Capture the cell that displays the provided text and extract its [x, y] central coordinate. 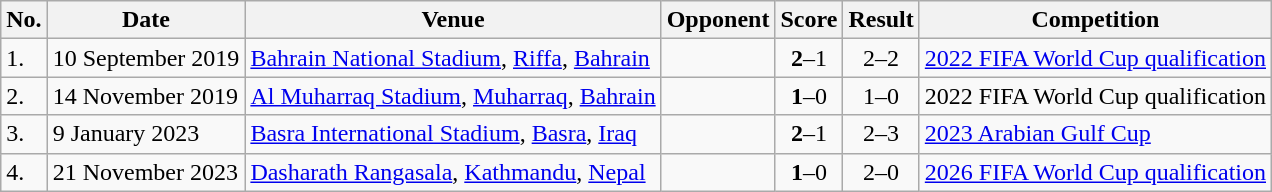
3. [24, 134]
Opponent [718, 20]
Date [146, 20]
Basra International Stadium, Basra, Iraq [453, 134]
10 September 2019 [146, 58]
1. [24, 58]
4. [24, 172]
21 November 2023 [146, 172]
Bahrain National Stadium, Riffa, Bahrain [453, 58]
Score [809, 20]
2023 Arabian Gulf Cup [1095, 134]
Result [881, 20]
9 January 2023 [146, 134]
Competition [1095, 20]
2–3 [881, 134]
2. [24, 96]
2–0 [881, 172]
14 November 2019 [146, 96]
No. [24, 20]
2–2 [881, 58]
Venue [453, 20]
Al Muharraq Stadium, Muharraq, Bahrain [453, 96]
Dasharath Rangasala, Kathmandu, Nepal [453, 172]
2026 FIFA World Cup qualification [1095, 172]
